For the text-containing cell, return its midpoint in [x, y] coordinate format. 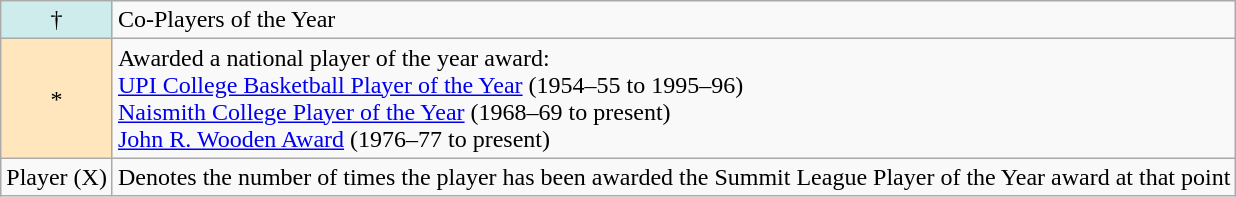
† [57, 20]
Co-Players of the Year [674, 20]
Player (X) [57, 177]
Denotes the number of times the player has been awarded the Summit League Player of the Year award at that point [674, 177]
* [57, 98]
